For the text-containing cell, return its midpoint in [x, y] coordinate format. 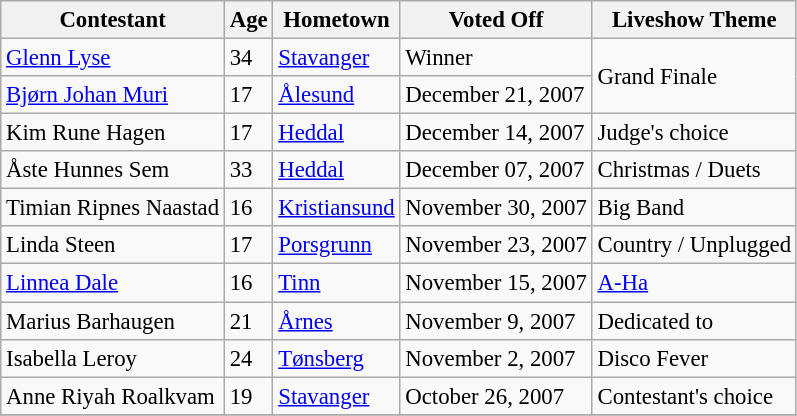
Dedicated to [694, 321]
Marius Barhaugen [113, 321]
Hometown [336, 20]
Age [248, 20]
Timian Ripnes Naastad [113, 208]
Christmas / Duets [694, 170]
Ålesund [336, 95]
Liveshow Theme [694, 20]
Glenn Lyse [113, 58]
Kim Rune Hagen [113, 133]
19 [248, 396]
Judge's choice [694, 133]
33 [248, 170]
November 23, 2007 [496, 245]
November 9, 2007 [496, 321]
Winner [496, 58]
Isabella Leroy [113, 358]
Årnes [336, 321]
November 2, 2007 [496, 358]
21 [248, 321]
Bjørn Johan Muri [113, 95]
Contestant's choice [694, 396]
Disco Fever [694, 358]
Big Band [694, 208]
Voted Off [496, 20]
Porsgrunn [336, 245]
Åste Hunnes Sem [113, 170]
Contestant [113, 20]
Kristiansund [336, 208]
November 15, 2007 [496, 283]
November 30, 2007 [496, 208]
Tønsberg [336, 358]
December 07, 2007 [496, 170]
December 21, 2007 [496, 95]
34 [248, 58]
Country / Unplugged [694, 245]
Linnea Dale [113, 283]
Tinn [336, 283]
24 [248, 358]
Grand Finale [694, 76]
Anne Riyah Roalkvam [113, 396]
October 26, 2007 [496, 396]
A-Ha [694, 283]
December 14, 2007 [496, 133]
Linda Steen [113, 245]
